Capture the cell that displays the provided text and extract its [x, y] central coordinate. 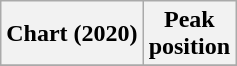
Peakposition [189, 34]
Chart (2020) [72, 34]
